Scan for the cell matching the given text and deliver its [x, y] coordinate at center. 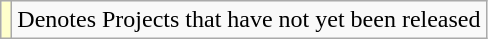
Denotes Projects that have not yet been released [249, 20]
